Return the [X, Y] coordinate for the center point of the cell that contains the specified text.  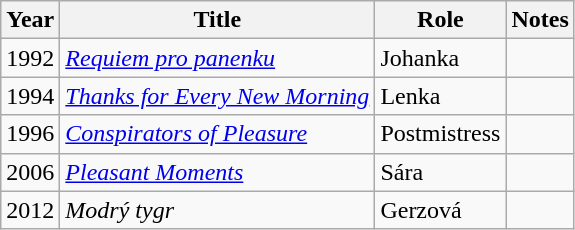
Notes [540, 20]
Title [218, 20]
Postmistress [440, 134]
Requiem pro panenku [218, 58]
Pleasant Moments [218, 172]
1994 [30, 96]
2006 [30, 172]
1996 [30, 134]
Modrý tygr [218, 210]
Thanks for Every New Morning [218, 96]
Conspirators of Pleasure [218, 134]
2012 [30, 210]
Lenka [440, 96]
1992 [30, 58]
Johanka [440, 58]
Role [440, 20]
Gerzová [440, 210]
Year [30, 20]
Sára [440, 172]
